Search for the cell housing the specified text and yield its (X, Y) center coordinate. 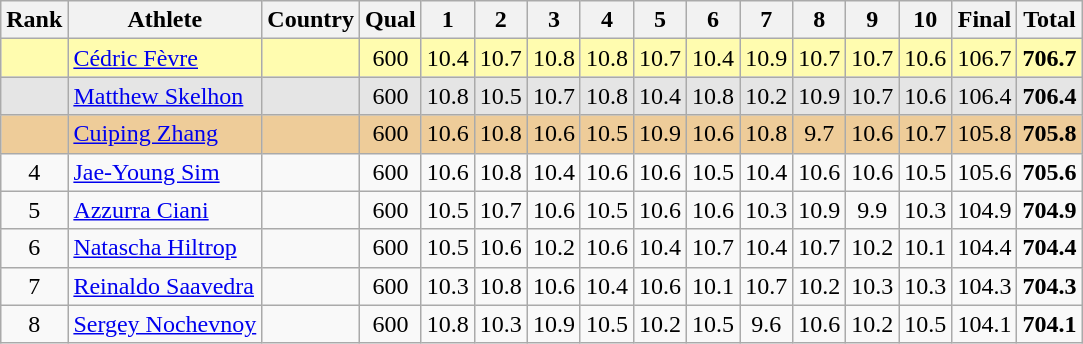
704.9 (1050, 210)
Rank (34, 20)
9.6 (766, 324)
106.7 (984, 58)
705.6 (1050, 172)
705.8 (1050, 134)
104.3 (984, 286)
10 (926, 20)
Cédric Fèvre (165, 58)
9.9 (872, 210)
Natascha Hiltrop (165, 248)
105.8 (984, 134)
Cuiping Zhang (165, 134)
104.4 (984, 248)
104.1 (984, 324)
Qual (391, 20)
Azzurra Ciani (165, 210)
9 (872, 20)
106.4 (984, 96)
105.6 (984, 172)
704.4 (1050, 248)
Reinaldo Saavedra (165, 286)
Athlete (165, 20)
104.9 (984, 210)
706.4 (1050, 96)
704.1 (1050, 324)
9.7 (820, 134)
704.3 (1050, 286)
Final (984, 20)
2 (500, 20)
Country (311, 20)
706.7 (1050, 58)
Total (1050, 20)
1 (448, 20)
Jae-Young Sim (165, 172)
Matthew Skelhon (165, 96)
3 (554, 20)
Sergey Nochevnoy (165, 324)
